Pinpoint the cell where the given text exists, returning its [x, y] midpoint coordinate. 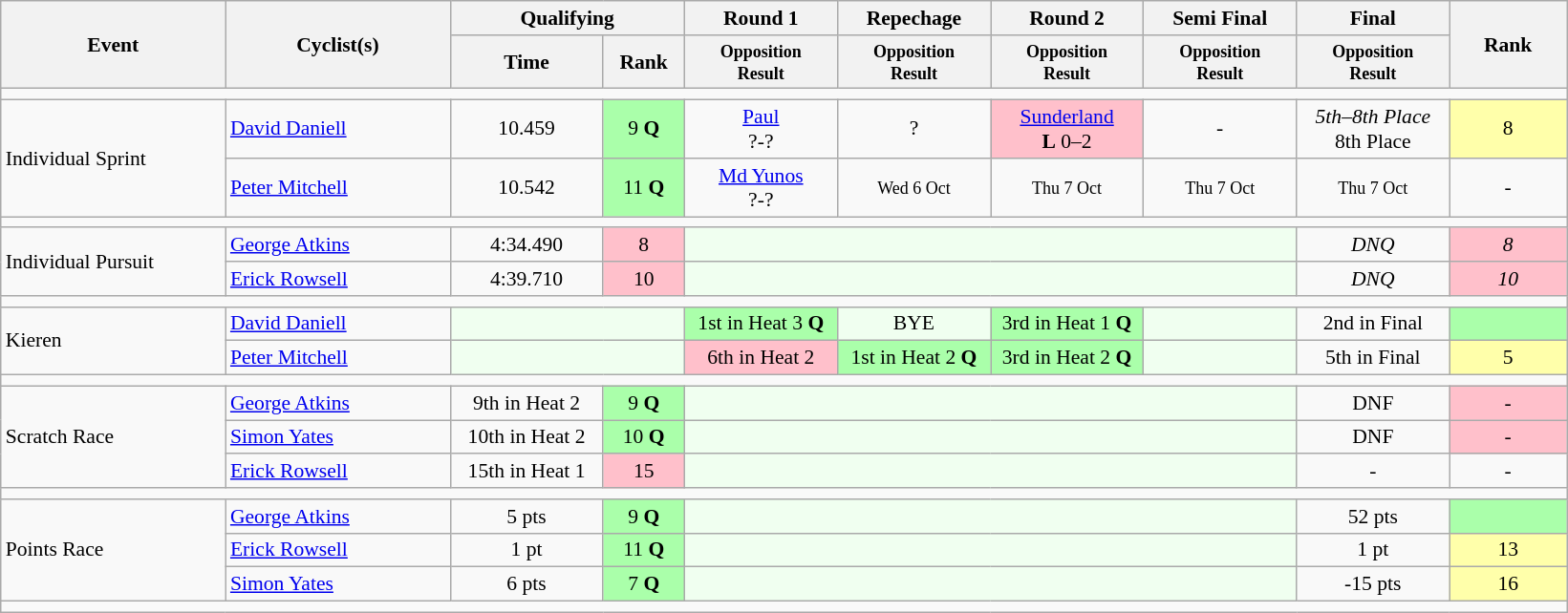
9th in Heat 2 [526, 403]
SunderlandL 0–2 [1066, 130]
4:39.710 [526, 279]
7 Q [644, 584]
5th in Final [1373, 358]
3rd in Heat 1 Q [1066, 324]
5 pts [526, 517]
3rd in Heat 2 Q [1066, 358]
Round 1 [761, 18]
10.542 [526, 187]
1st in Heat 3 Q [761, 324]
10th in Heat 2 [526, 437]
13 [1508, 550]
6th in Heat 2 [761, 358]
BYE [913, 324]
15th in Heat 1 [526, 472]
Cyclist(s) [338, 45]
Individual Sprint [113, 159]
1st in Heat 2 Q [913, 358]
4:34.490 [526, 245]
Qualifying [568, 18]
Wed 6 Oct [913, 187]
Points Race [113, 550]
Paul?-? [761, 130]
2nd in Final [1373, 324]
Time [526, 62]
5 [1508, 358]
5th–8th Place8th Place [1373, 130]
Final [1373, 18]
6 pts [526, 584]
Round 2 [1066, 18]
Md Yunos?-? [761, 187]
? [913, 130]
15 [644, 472]
Kieren [113, 340]
-15 pts [1373, 584]
10 Q [644, 437]
Scratch Race [113, 437]
10.459 [526, 130]
Repechage [913, 18]
Event [113, 45]
Semi Final [1220, 18]
Individual Pursuit [113, 262]
16 [1508, 584]
52 pts [1373, 517]
